Return the [x, y] coordinate for the center point of the cell that contains the specified text.  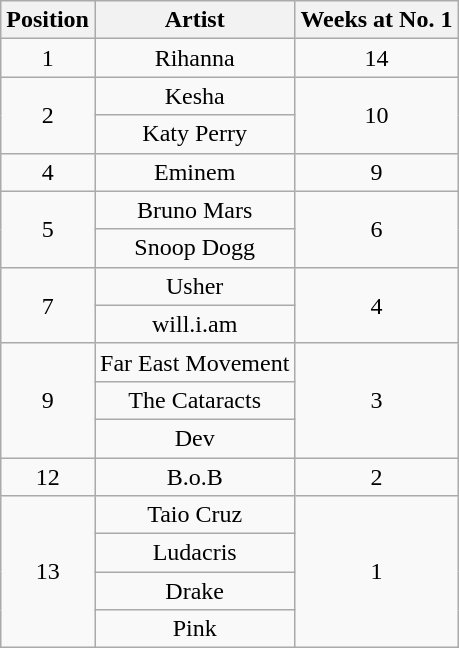
B.o.B [194, 477]
Pink [194, 629]
Drake [194, 591]
Bruno Mars [194, 210]
Katy Perry [194, 134]
Far East Movement [194, 362]
Usher [194, 286]
14 [376, 58]
3 [376, 400]
12 [48, 477]
Dev [194, 438]
Position [48, 20]
The Cataracts [194, 400]
Snoop Dogg [194, 248]
Rihanna [194, 58]
Artist [194, 20]
7 [48, 305]
Kesha [194, 96]
will.i.am [194, 324]
Taio Cruz [194, 515]
Weeks at No. 1 [376, 20]
5 [48, 229]
6 [376, 229]
13 [48, 572]
Ludacris [194, 553]
10 [376, 115]
Eminem [194, 172]
